Scan for the cell matching the given text and deliver its [x, y] coordinate at center. 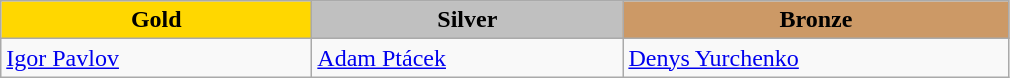
Bronze [816, 20]
Igor Pavlov [156, 58]
Silver [468, 20]
Denys Yurchenko [816, 58]
Gold [156, 20]
Adam Ptácek [468, 58]
